Locate the cell with the specified text and output its (X, Y) center coordinate. 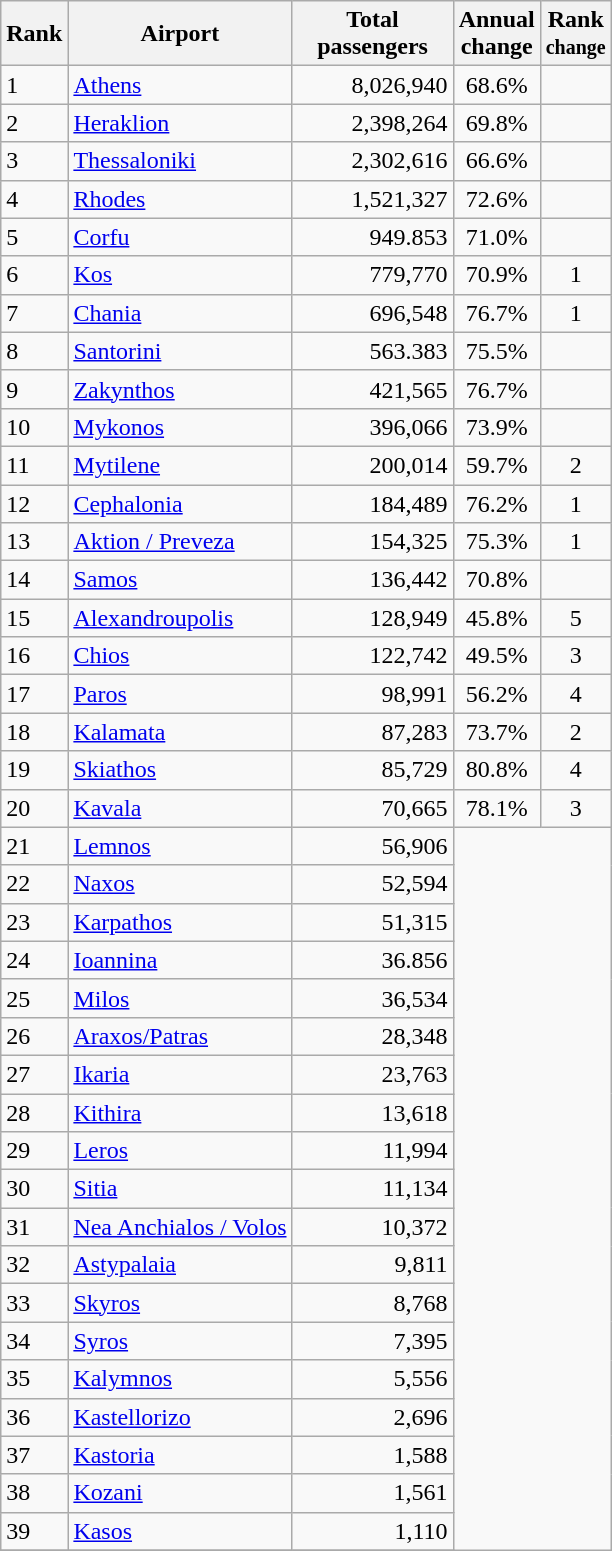
1,110 (372, 1531)
39 (34, 1531)
68.6% (496, 85)
73.9% (496, 427)
Lemnos (180, 846)
Ikaria (180, 1074)
Kozani (180, 1493)
36.856 (372, 960)
Ioannina (180, 960)
8 (34, 351)
52,594 (372, 884)
75.3% (496, 542)
12 (34, 503)
7,395 (372, 1341)
75.5% (496, 351)
27 (34, 1074)
31 (34, 1227)
Heraklion (180, 123)
Annualchange (496, 34)
26 (34, 1036)
28,348 (372, 1036)
Cephalonia (180, 503)
78.1% (496, 808)
Kos (180, 275)
Skyros (180, 1303)
11,994 (372, 1151)
23 (34, 922)
36,534 (372, 998)
76.2% (496, 503)
Chios (180, 656)
Athens (180, 85)
Rank (34, 34)
Araxos/Patras (180, 1036)
200,014 (372, 465)
19 (34, 770)
13,618 (372, 1113)
38 (34, 1493)
Totalpassengers (372, 34)
Kavala (180, 808)
59.7% (496, 465)
87,283 (372, 732)
2,696 (372, 1417)
Mykonos (180, 427)
Nea Anchialos / Volos (180, 1227)
72.6% (496, 199)
949.853 (372, 237)
9 (34, 389)
6 (34, 275)
20 (34, 808)
18 (34, 732)
122,742 (372, 656)
136,442 (372, 580)
36 (34, 1417)
22 (34, 884)
29 (34, 1151)
24 (34, 960)
98,991 (372, 694)
Syros (180, 1341)
779,770 (372, 275)
80.8% (496, 770)
Naxos (180, 884)
70,665 (372, 808)
11,134 (372, 1189)
Rankchange (576, 34)
Paros (180, 694)
5,556 (372, 1379)
Kastellorizo (180, 1417)
128,949 (372, 618)
Kalamata (180, 732)
69.8% (496, 123)
71.0% (496, 237)
32 (34, 1265)
Leros (180, 1151)
10,372 (372, 1227)
45.8% (496, 618)
11 (34, 465)
Santorini (180, 351)
30 (34, 1189)
56,906 (372, 846)
34 (34, 1341)
2,302,616 (372, 161)
14 (34, 580)
23,763 (372, 1074)
15 (34, 618)
Kastoria (180, 1455)
Mytilene (180, 465)
Skiathos (180, 770)
9,811 (372, 1265)
8,768 (372, 1303)
49.5% (496, 656)
70.8% (496, 580)
16 (34, 656)
66.6% (496, 161)
21 (34, 846)
73.7% (496, 732)
17 (34, 694)
Airport (180, 34)
35 (34, 1379)
85,729 (372, 770)
154,325 (372, 542)
28 (34, 1113)
Alexandroupolis (180, 618)
Samos (180, 580)
25 (34, 998)
Aktion / Preveza (180, 542)
8,026,940 (372, 85)
396,066 (372, 427)
2,398,264 (372, 123)
10 (34, 427)
Thessaloniki (180, 161)
421,565 (372, 389)
1,561 (372, 1493)
70.9% (496, 275)
Chania (180, 313)
696,548 (372, 313)
563.383 (372, 351)
Milos (180, 998)
Karpathos (180, 922)
Zakynthos (180, 389)
Corfu (180, 237)
37 (34, 1455)
56.2% (496, 694)
184,489 (372, 503)
Kithira (180, 1113)
13 (34, 542)
7 (34, 313)
Sitia (180, 1189)
1,521,327 (372, 199)
Kasos (180, 1531)
33 (34, 1303)
51,315 (372, 922)
Kalymnos (180, 1379)
1,588 (372, 1455)
Rhodes (180, 199)
Astypalaia (180, 1265)
